Capture the cell that displays the provided text and extract its [X, Y] central coordinate. 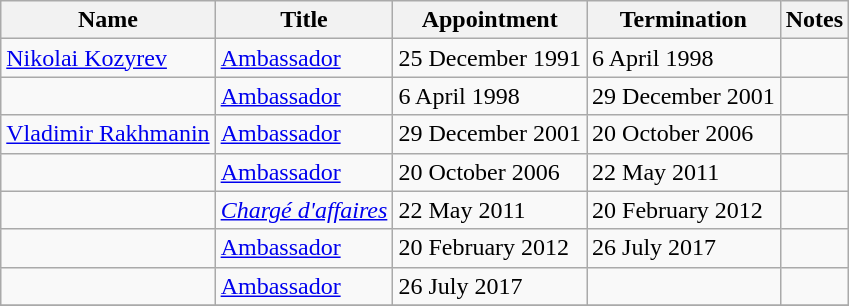
Name [108, 20]
Nikolai Kozyrev [108, 58]
Title [304, 20]
Chargé d'affaires [304, 210]
Vladimir Rakhmanin [108, 134]
Notes [814, 20]
25 December 1991 [490, 58]
Termination [684, 20]
Appointment [490, 20]
